Capture the cell that displays the provided text and extract its (X, Y) central coordinate. 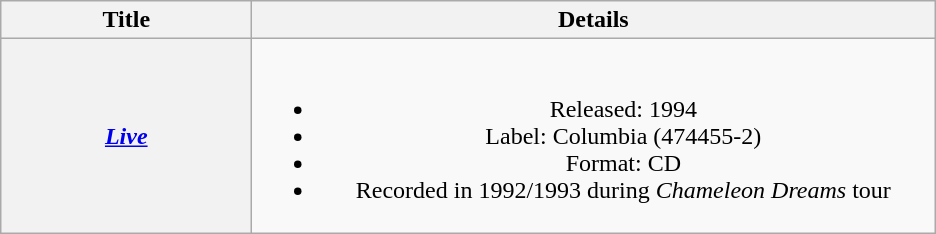
Title (126, 20)
Details (594, 20)
Released: 1994Label: Columbia (474455-2)Format: CDRecorded in 1992/1993 during Chameleon Dreams tour (594, 136)
Live (126, 136)
